Locate the cell with the specified text and output its (x, y) center coordinate. 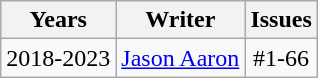
#1-66 (281, 58)
Issues (281, 20)
Writer (180, 20)
2018-2023 (58, 58)
Jason Aaron (180, 58)
Years (58, 20)
